Extract the [X, Y] coordinate from the center of the cell holding the provided text.  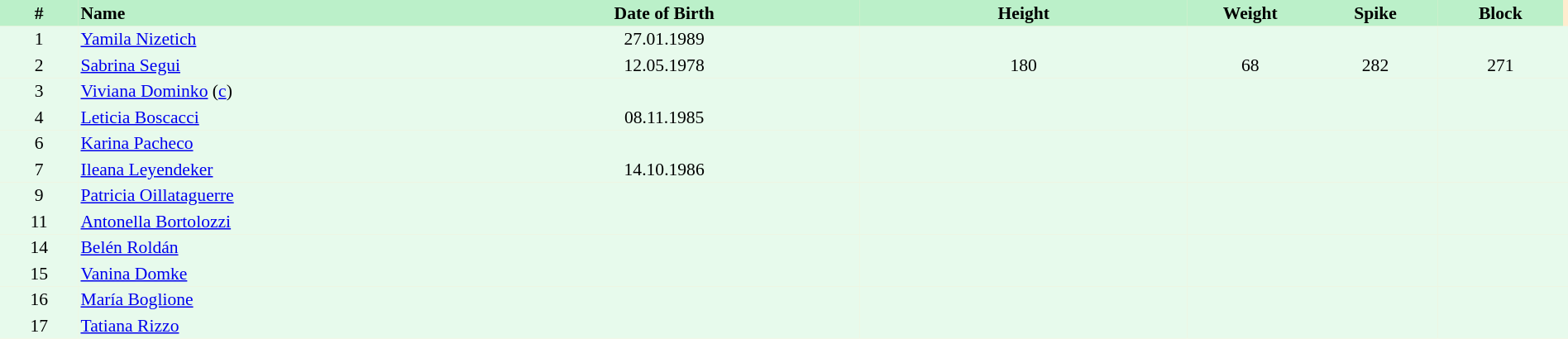
Date of Birth [664, 13]
Sabrina Segui [273, 65]
271 [1500, 65]
Block [1500, 13]
Weight [1250, 13]
Karina Pacheco [273, 144]
Patricia Oillataguerre [273, 195]
14.10.1986 [664, 169]
María Boglione [273, 299]
2 [39, 65]
15 [39, 274]
Height [1024, 13]
12.05.1978 [664, 65]
17 [39, 326]
Belén Roldán [273, 248]
7 [39, 169]
Name [273, 13]
27.01.1989 [664, 40]
1 [39, 40]
# [39, 13]
9 [39, 195]
3 [39, 91]
180 [1024, 65]
6 [39, 144]
Ileana Leyendeker [273, 169]
4 [39, 117]
16 [39, 299]
08.11.1985 [664, 117]
14 [39, 248]
Vanina Domke [273, 274]
68 [1250, 65]
Yamila Nizetich [273, 40]
Antonella Bortolozzi [273, 222]
Tatiana Rizzo [273, 326]
Spike [1374, 13]
11 [39, 222]
Viviana Dominko (c) [273, 91]
Leticia Boscacci [273, 117]
282 [1374, 65]
